Pinpoint the cell where the given text exists, returning its (X, Y) midpoint coordinate. 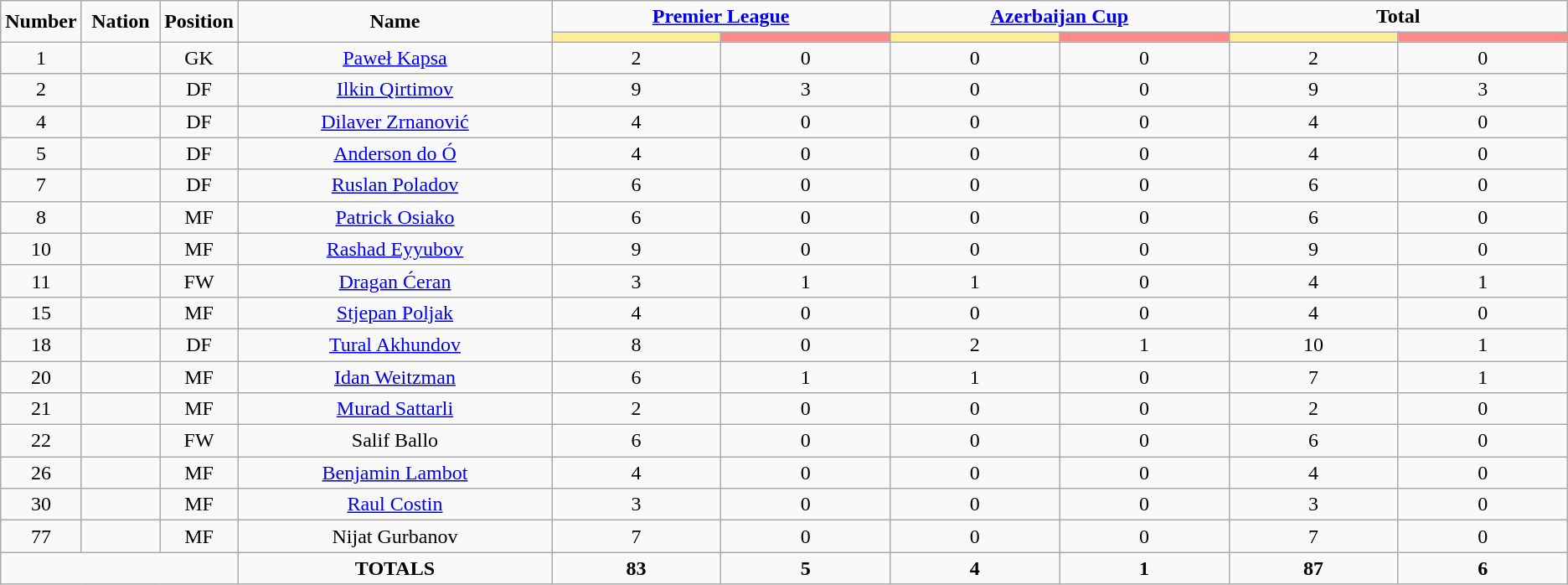
20 (41, 376)
Benjamin Lambot (395, 473)
Dragan Ćeran (395, 281)
Stjepan Poljak (395, 313)
22 (41, 441)
Patrick Osiako (395, 217)
Dilaver Zrnanović (395, 122)
Idan Weitzman (395, 376)
Nation (121, 22)
Murad Sattarli (395, 409)
Position (199, 22)
83 (636, 568)
87 (1313, 568)
Paweł Kapsa (395, 58)
18 (41, 344)
Name (395, 22)
Anderson do Ó (395, 153)
15 (41, 313)
Premier League (720, 17)
Azerbaijan Cup (1060, 17)
Raul Costin (395, 505)
Rashad Eyyubov (395, 249)
Ilkin Qirtimov (395, 90)
Number (41, 22)
Ruslan Poladov (395, 185)
26 (41, 473)
GK (199, 58)
Salif Ballo (395, 441)
30 (41, 505)
Nijat Gurbanov (395, 536)
77 (41, 536)
Total (1398, 17)
11 (41, 281)
21 (41, 409)
Tural Akhundov (395, 344)
TOTALS (395, 568)
